Capture the cell that displays the provided text and extract its [X, Y] central coordinate. 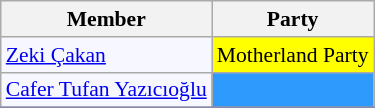
Member [106, 19]
Party [293, 19]
Zeki Çakan [106, 55]
Motherland Party [293, 55]
Cafer Tufan Yazıcıoğlu [106, 90]
